Locate the cell with the specified text and output its (X, Y) center coordinate. 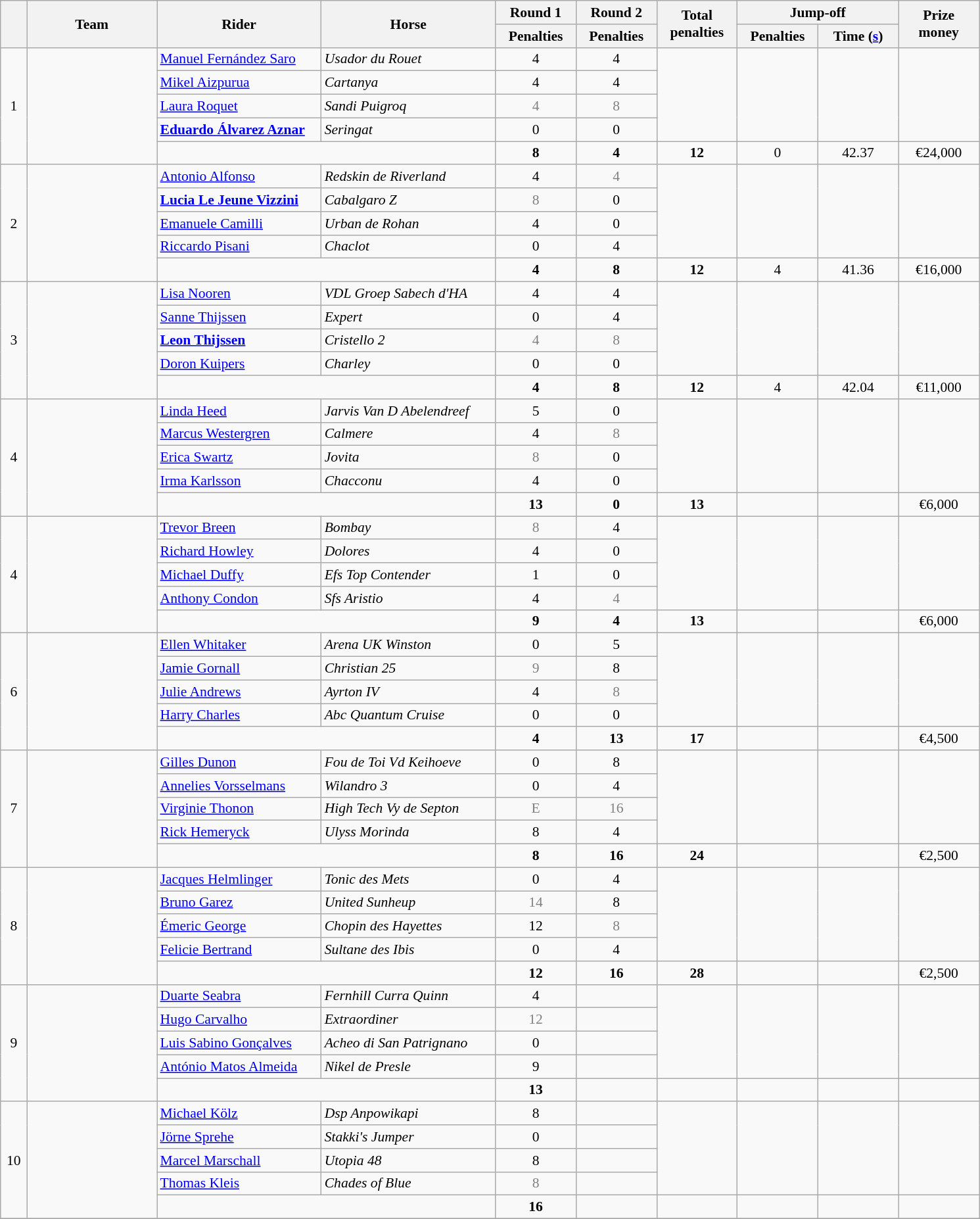
Virginie Thonon (239, 809)
Cartanya (409, 83)
Chacconu (409, 481)
17 (697, 739)
Jarvis Van D Abelendreef (409, 411)
Luis Sabino Gonçalves (239, 1043)
Horse (409, 24)
Efs Top Contender (409, 575)
3 (14, 341)
Usador du Rouet (409, 59)
Rider (239, 24)
Manuel Fernández Saro (239, 59)
Prizemoney (939, 24)
€11,000 (939, 387)
Laura Roquet (239, 107)
Chades of Blue (409, 1183)
42.37 (858, 153)
Cristello 2 (409, 341)
Julie Andrews (239, 692)
Chaclot (409, 247)
Doron Kuipers (239, 364)
Bruno Garez (239, 903)
Stakki's Jumper (409, 1137)
Thomas Kleis (239, 1183)
Time (s) (858, 36)
Jovita (409, 458)
Nikel de Presle (409, 1066)
Bombay (409, 528)
Duarte Seabra (239, 996)
Wilandro 3 (409, 786)
Christian 25 (409, 669)
Round 2 (617, 12)
Michael Kölz (239, 1114)
Round 1 (536, 12)
Calmere (409, 434)
€16,000 (939, 270)
Ulyss Morinda (409, 832)
10 (14, 1160)
Émeric George (239, 926)
Emanuele Camilli (239, 224)
Linda Heed (239, 411)
Chopin des Hayettes (409, 926)
Jamie Gornall (239, 669)
7 (14, 809)
Sultane des Ibis (409, 949)
Irma Karlsson (239, 481)
Rick Hemeryck (239, 832)
14 (536, 903)
Jörne Sprehe (239, 1137)
High Tech Vy de Septon (409, 809)
€24,000 (939, 153)
Extraordiner (409, 1020)
Lisa Nooren (239, 294)
Erica Swartz (239, 458)
Felicie Bertrand (239, 949)
Richard Howley (239, 552)
€4,500 (939, 739)
Redskin de Riverland (409, 177)
2 (14, 224)
E (536, 809)
Sanne Thijssen (239, 317)
United Sunheup (409, 903)
Hugo Carvalho (239, 1020)
Michael Duffy (239, 575)
Tonic des Mets (409, 879)
Fernhill Curra Quinn (409, 996)
Harry Charles (239, 715)
Fou de Toi Vd Keihoeve (409, 762)
Mikel Aizpurua (239, 83)
Sandi Puigroq (409, 107)
António Matos Almeida (239, 1066)
Expert (409, 317)
Team (92, 24)
Acheo di San Patrignano (409, 1043)
Jump-off (818, 12)
Eduardo Álvarez Aznar (239, 130)
42.04 (858, 387)
Charley (409, 364)
Lucia Le Jeune Vizzini (239, 200)
Utopia 48 (409, 1160)
Sfs Aristio (409, 598)
Riccardo Pisani (239, 247)
Anthony Condon (239, 598)
Abc Quantum Cruise (409, 715)
Total penalties (697, 24)
Urban de Rohan (409, 224)
Leon Thijssen (239, 341)
Marcel Marschall (239, 1160)
Dolores (409, 552)
Seringat (409, 130)
Dsp Anpowikapi (409, 1114)
41.36 (858, 270)
Jacques Helmlinger (239, 879)
Annelies Vorsselmans (239, 786)
Ayrton IV (409, 692)
Marcus Westergren (239, 434)
28 (697, 973)
VDL Groep Sabech d'HA (409, 294)
24 (697, 856)
Arena UK Winston (409, 645)
Ellen Whitaker (239, 645)
6 (14, 692)
Gilles Dunon (239, 762)
Cabalgaro Z (409, 200)
Antonio Alfonso (239, 177)
Trevor Breen (239, 528)
